From the cell containing the given text, extract its center point as (X, Y) coordinate. 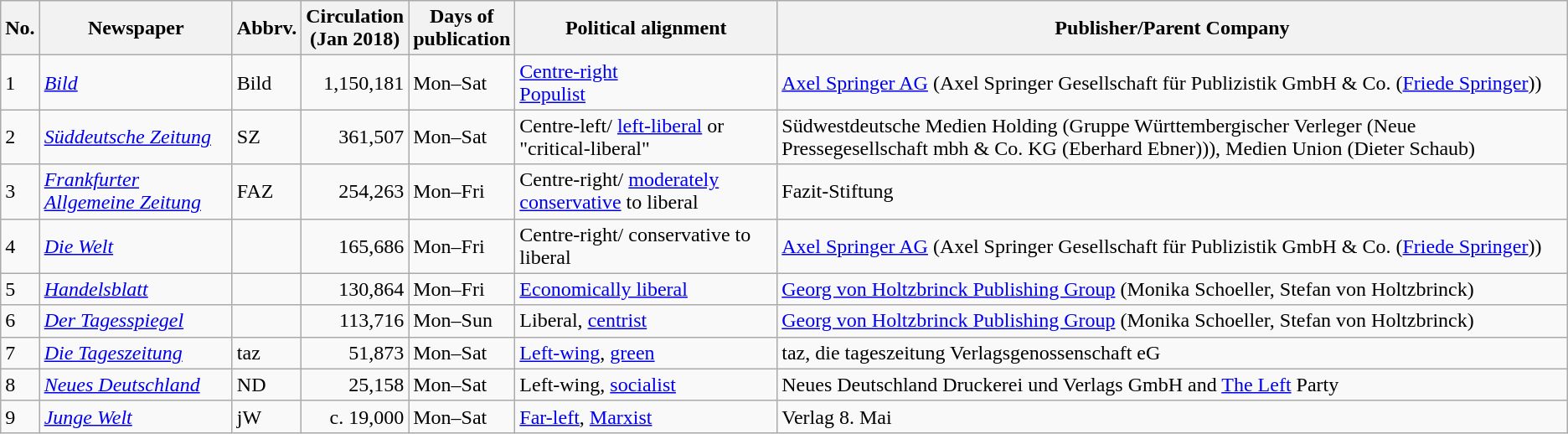
254,263 (355, 191)
165,686 (355, 246)
113,716 (355, 321)
Days ofpublication (462, 28)
Circulation(Jan 2018) (355, 28)
130,864 (355, 289)
Publisher/Parent Company (1173, 28)
taz (266, 353)
3 (20, 191)
7 (20, 353)
Süddeutsche Zeitung (136, 137)
c. 19,000 (355, 416)
1 (20, 82)
Der Tagesspiegel (136, 321)
Die Tageszeitung (136, 353)
Newspaper (136, 28)
Fazit-Stiftung (1173, 191)
jW (266, 416)
Liberal, centrist (647, 321)
51,873 (355, 353)
1,150,181 (355, 82)
Abbrv. (266, 28)
Far-left, Marxist (647, 416)
Neues Deutschland Druckerei und Verlags GmbH and The Left Party (1173, 385)
6 (20, 321)
Die Welt (136, 246)
Political alignment (647, 28)
FAZ (266, 191)
361,507 (355, 137)
Junge Welt (136, 416)
No. (20, 28)
Left-wing, green (647, 353)
Neues Deutschland (136, 385)
SZ (266, 137)
Centre-right/ moderately conservative to liberal (647, 191)
Economically liberal (647, 289)
Centre-right/ conservative to liberal (647, 246)
Frankfurter Allgemeine Zeitung (136, 191)
Mon–Sun (462, 321)
2 (20, 137)
Centre-rightPopulist (647, 82)
9 (20, 416)
Verlag 8. Mai (1173, 416)
5 (20, 289)
4 (20, 246)
taz, die tageszeitung Verlagsgenossenschaft eG (1173, 353)
8 (20, 385)
Left-wing, socialist (647, 385)
ND (266, 385)
25,158 (355, 385)
Handelsblatt (136, 289)
Centre-left/ left-liberal or "critical-liberal" (647, 137)
